Scan for the cell matching the given text and deliver its (x, y) coordinate at center. 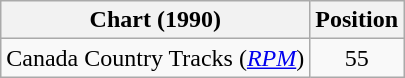
55 (357, 58)
Position (357, 20)
Chart (1990) (156, 20)
Canada Country Tracks (RPM) (156, 58)
